Detect which cell encompasses the target text, then output its (X, Y) center coordinate. 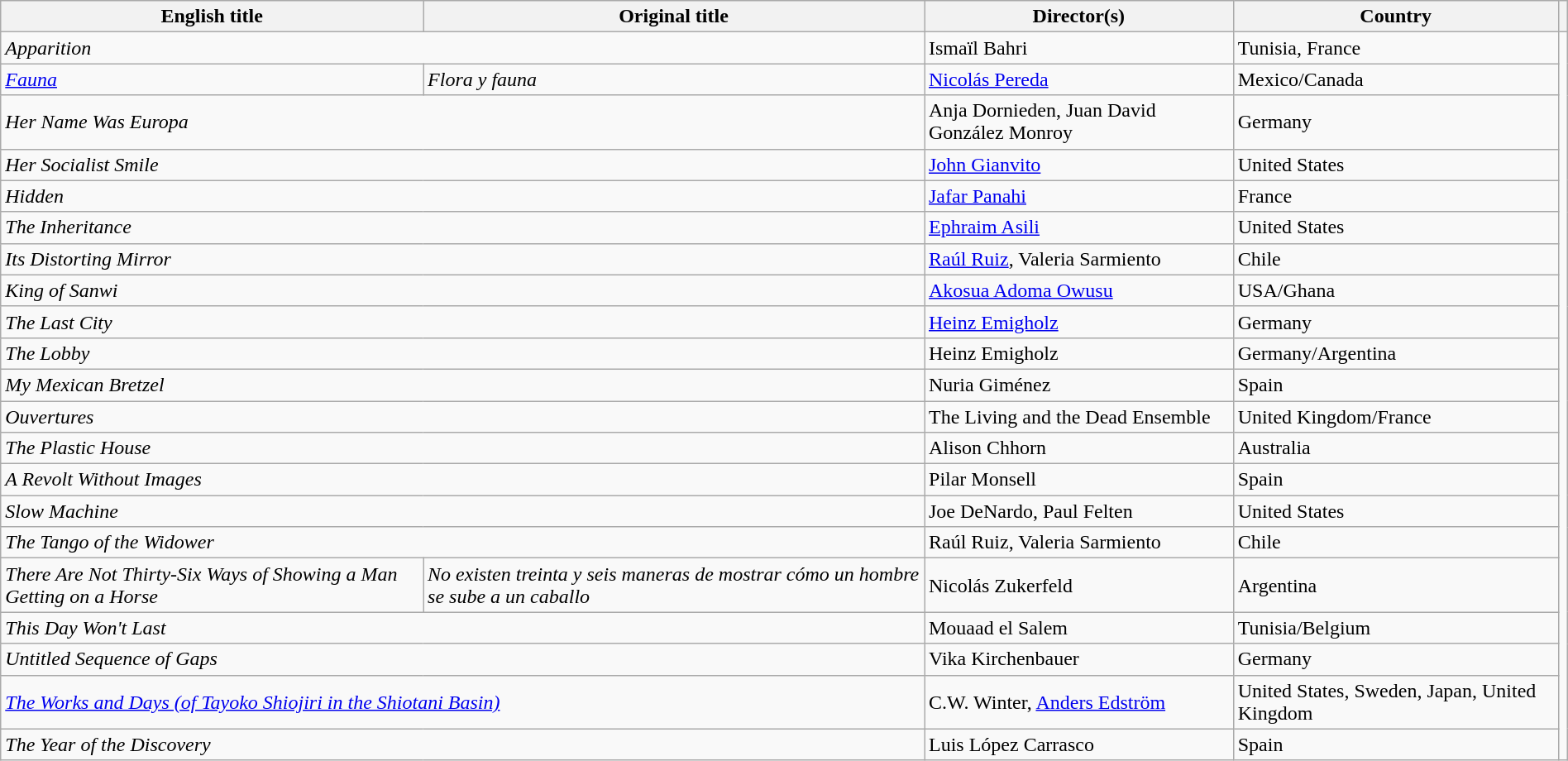
Its Distorting Mirror (463, 259)
The Year of the Discovery (463, 744)
USA/Ghana (1396, 290)
C.W. Winter, Anders Edström (1079, 701)
Tunisia/Belgium (1396, 628)
There Are Not Thirty-Six Ways of Showing a Man Getting on a Horse (212, 586)
United States, Sweden, Japan, United Kingdom (1396, 701)
The Tango of the Widower (463, 543)
Germany/Argentina (1396, 353)
Jafar Panahi (1079, 196)
Mexico/Canada (1396, 79)
My Mexican Bretzel (463, 385)
Australia (1396, 448)
Joe DeNardo, Paul Felten (1079, 511)
This Day Won't Last (463, 628)
The Lobby (463, 353)
Nicolás Pereda (1079, 79)
Alison Chhorn (1079, 448)
The Plastic House (463, 448)
Ouvertures (463, 416)
Untitled Sequence of Gaps (463, 659)
Ephraim Asili (1079, 227)
The Works and Days (of Tayoko Shiojiri in the Shiotani Basin) (463, 701)
Argentina (1396, 586)
Apparition (463, 48)
The Last City (463, 322)
Akosua Adoma Owusu (1079, 290)
The Living and the Dead Ensemble (1079, 416)
France (1396, 196)
Nicolás Zukerfeld (1079, 586)
Hidden (463, 196)
John Gianvito (1079, 165)
Nuria Giménez (1079, 385)
No existen treinta y seis maneras de mostrar cómo un hombre se sube a un caballo (674, 586)
Country (1396, 17)
Vika Kirchenbauer (1079, 659)
Anja Dornieden, Juan David González Monroy (1079, 122)
Pilar Monsell (1079, 480)
Slow Machine (463, 511)
United Kingdom/France (1396, 416)
Her Name Was Europa (463, 122)
Her Socialist Smile (463, 165)
The Inheritance (463, 227)
Director(s) (1079, 17)
Fauna (212, 79)
Tunisia, France (1396, 48)
Luis López Carrasco (1079, 744)
A Revolt Without Images (463, 480)
Original title (674, 17)
Flora y fauna (674, 79)
Ismaïl Bahri (1079, 48)
Mouaad el Salem (1079, 628)
English title (212, 17)
King of Sanwi (463, 290)
